Pinpoint the cell where the given text exists, returning its [x, y] midpoint coordinate. 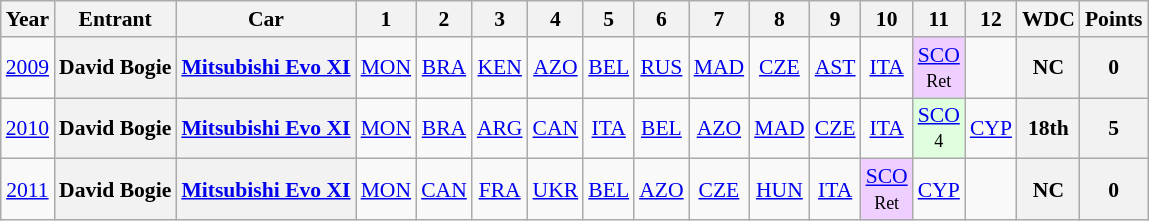
Points [1114, 19]
Car [266, 19]
Entrant [115, 19]
6 [661, 19]
KEN [500, 68]
1 [386, 19]
2 [444, 19]
WDC [1048, 19]
2010 [28, 128]
ARG [500, 128]
AST [836, 68]
RUS [661, 68]
UKR [556, 190]
12 [991, 19]
9 [836, 19]
8 [780, 19]
Year [28, 19]
10 [887, 19]
2011 [28, 190]
FRA [500, 190]
3 [500, 19]
7 [720, 19]
2009 [28, 68]
11 [939, 19]
SCO4 [939, 128]
4 [556, 19]
HUN [780, 190]
18th [1048, 128]
